Find where the given text appears and provide that cell's center as (x, y) coordinate. 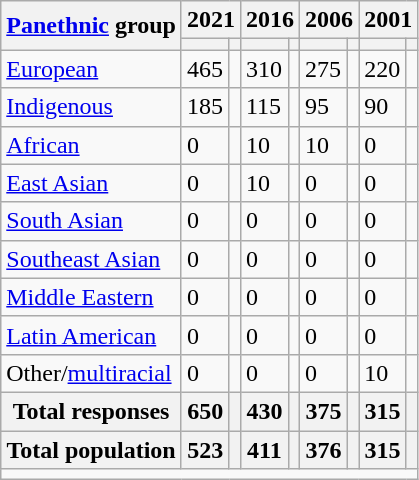
95 (324, 107)
2006 (330, 20)
185 (205, 107)
375 (324, 411)
275 (324, 69)
2021 (210, 20)
African (92, 145)
South Asian (92, 221)
Total responses (92, 411)
2001 (388, 20)
430 (264, 411)
650 (205, 411)
90 (383, 107)
Southeast Asian (92, 259)
East Asian (92, 183)
376 (324, 449)
220 (383, 69)
Panethnic group (92, 26)
European (92, 69)
Middle Eastern (92, 297)
310 (264, 69)
523 (205, 449)
465 (205, 69)
2016 (270, 20)
115 (264, 107)
Latin American (92, 335)
Indigenous (92, 107)
Total population (92, 449)
Other/multiracial (92, 373)
411 (264, 449)
